Identify which cell holds the provided text, then report its (X, Y) central coordinate. 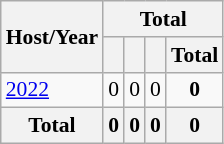
2022 (52, 90)
Host/Year (52, 36)
